Determine the (X, Y) coordinate at the center of the cell enclosing the given text.  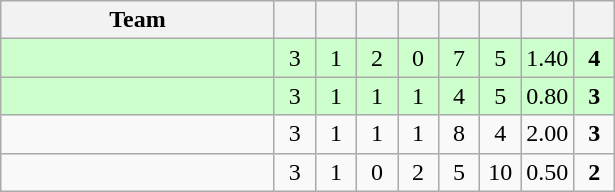
Team (138, 20)
0.80 (548, 96)
2.00 (548, 134)
1.40 (548, 58)
8 (460, 134)
10 (500, 172)
7 (460, 58)
0.50 (548, 172)
